From the cell containing the given text, extract its center point as [x, y] coordinate. 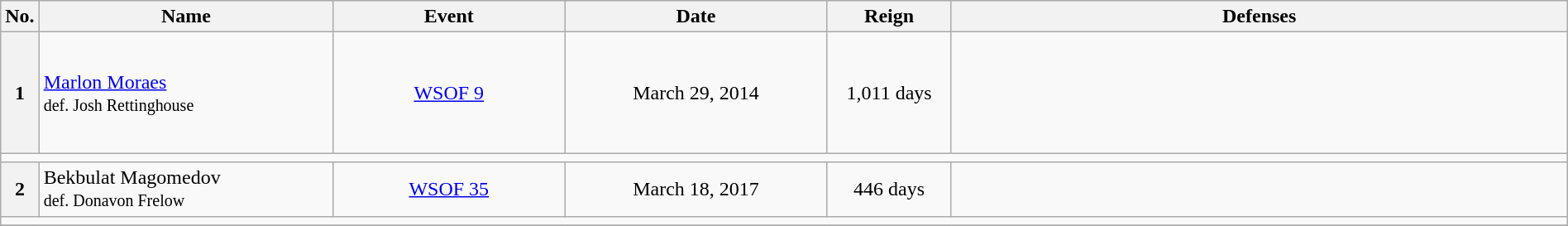
March 18, 2017 [696, 189]
Date [696, 17]
1 [20, 93]
Name [186, 17]
Reign [889, 17]
Bekbulat Magomedovdef. Donavon Frelow [186, 189]
2 [20, 189]
Defenses [1259, 17]
No. [20, 17]
446 days [889, 189]
Event [449, 17]
1,011 days [889, 93]
March 29, 2014 [696, 93]
Marlon Moraesdef. Josh Rettinghouse [186, 93]
WSOF 9 [449, 93]
WSOF 35 [449, 189]
